Determine the (x, y) coordinate at the center of the cell enclosing the given text.  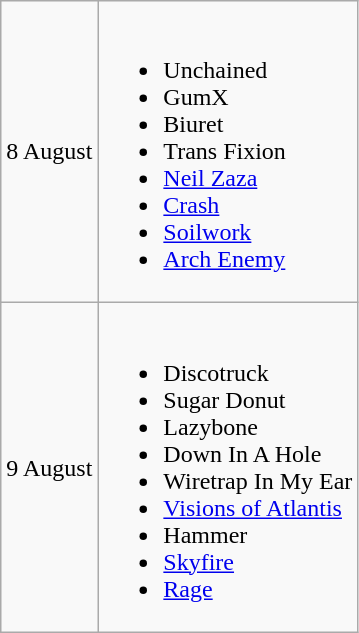
Unchained GumX Biuret Trans Fixion Neil Zaza Crash Soilwork Arch Enemy (228, 152)
Discotruck Sugar Donut Lazybone Down In A Hole Wiretrap In My Ear Visions of Atlantis Hammer Skyfire Rage (228, 468)
8 August (50, 152)
9 August (50, 468)
